Locate the cell with the specified text and output its [X, Y] center coordinate. 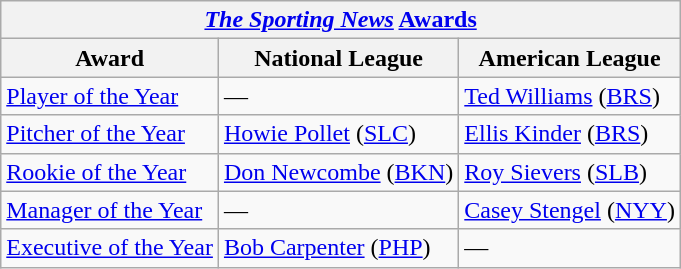
Manager of the Year [110, 210]
Award [110, 58]
Ellis Kinder (BRS) [570, 134]
National League [338, 58]
Player of the Year [110, 96]
Executive of the Year [110, 248]
The Sporting News Awards [341, 20]
Roy Sievers (SLB) [570, 172]
Bob Carpenter (PHP) [338, 248]
American League [570, 58]
Casey Stengel (NYY) [570, 210]
Ted Williams (BRS) [570, 96]
Rookie of the Year [110, 172]
Howie Pollet (SLC) [338, 134]
Pitcher of the Year [110, 134]
Don Newcombe (BKN) [338, 172]
